Return the (X, Y) coordinate for the center point of the cell that contains the specified text.  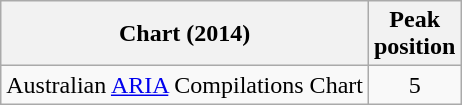
5 (414, 85)
Australian ARIA Compilations Chart (185, 85)
Chart (2014) (185, 34)
Peakposition (414, 34)
